Detect which cell encompasses the target text, then output its (x, y) center coordinate. 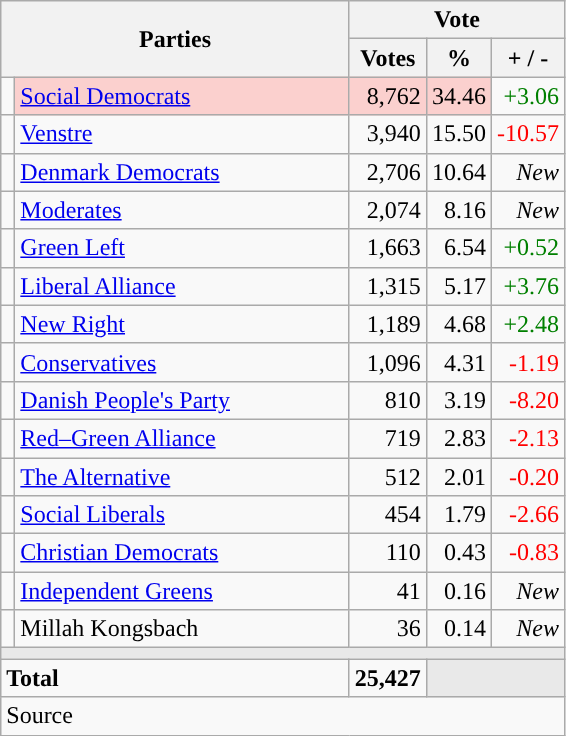
1,315 (388, 286)
The Alternative (182, 477)
8.16 (458, 210)
719 (388, 438)
-1.19 (528, 362)
4.68 (458, 324)
15.50 (458, 134)
+3.76 (528, 286)
New Right (182, 324)
Danish People's Party (182, 400)
-10.57 (528, 134)
4.31 (458, 362)
Source (283, 716)
1.79 (458, 515)
Liberal Alliance (182, 286)
+0.52 (528, 248)
25,427 (388, 678)
Venstre (182, 134)
Votes (388, 58)
+3.06 (528, 96)
41 (388, 591)
810 (388, 400)
Denmark Democrats (182, 172)
Conservatives (182, 362)
512 (388, 477)
1,189 (388, 324)
-2.66 (528, 515)
34.46 (458, 96)
+2.48 (528, 324)
1,096 (388, 362)
0.14 (458, 629)
Social Democrats (182, 96)
Green Left (182, 248)
2.01 (458, 477)
1,663 (388, 248)
Social Liberals (182, 515)
-0.83 (528, 553)
-8.20 (528, 400)
% (458, 58)
Millah Kongsbach (182, 629)
2,706 (388, 172)
-0.20 (528, 477)
0.16 (458, 591)
3.19 (458, 400)
3,940 (388, 134)
Moderates (182, 210)
36 (388, 629)
8,762 (388, 96)
6.54 (458, 248)
2.83 (458, 438)
Total (176, 678)
2,074 (388, 210)
-2.13 (528, 438)
454 (388, 515)
5.17 (458, 286)
0.43 (458, 553)
Red–Green Alliance (182, 438)
10.64 (458, 172)
Christian Democrats (182, 553)
Independent Greens (182, 591)
110 (388, 553)
Parties (176, 39)
+ / - (528, 58)
Vote (456, 20)
